Provide the (X, Y) coordinate of the cell's center where the given text is located.  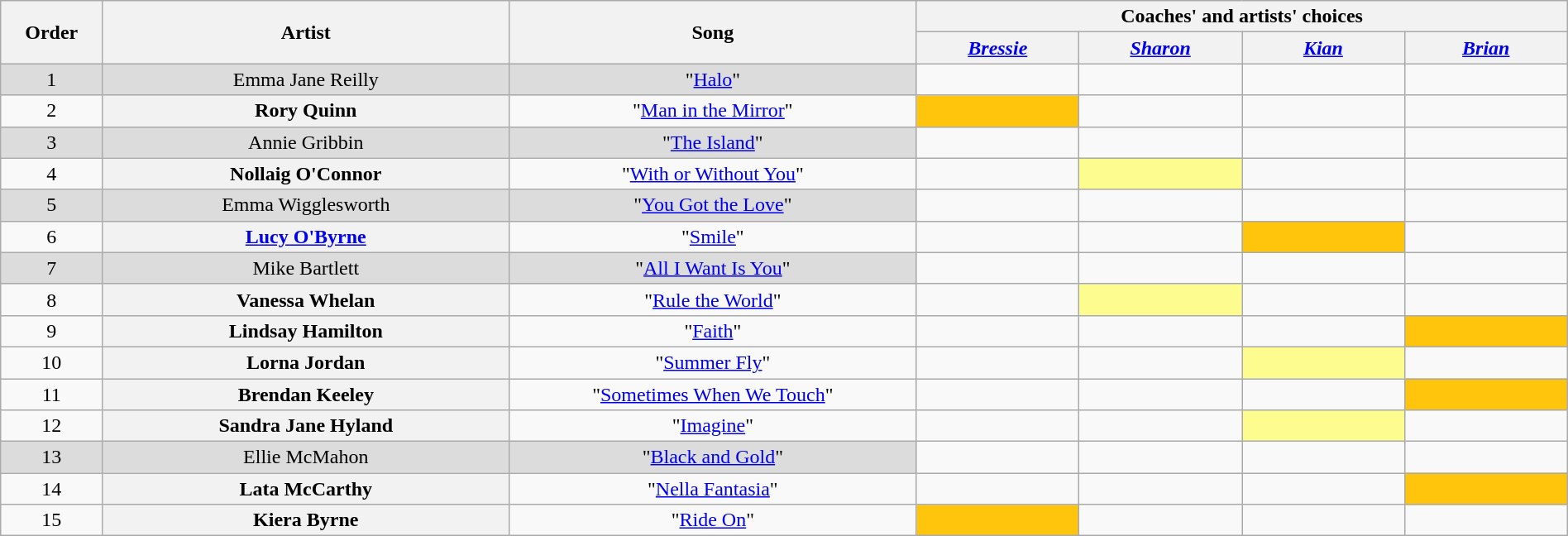
Order (51, 32)
Coaches' and artists' choices (1242, 17)
1 (51, 79)
"Faith" (713, 331)
Vanessa Whelan (306, 299)
"Summer Fly" (713, 362)
"The Island" (713, 142)
"With or Without You" (713, 174)
"All I Want Is You" (713, 268)
7 (51, 268)
"Man in the Mirror" (713, 111)
Lorna Jordan (306, 362)
Song (713, 32)
11 (51, 395)
14 (51, 489)
Kian (1323, 48)
Lindsay Hamilton (306, 331)
4 (51, 174)
Emma Wigglesworth (306, 205)
15 (51, 520)
Ellie McMahon (306, 457)
9 (51, 331)
"Halo" (713, 79)
"Imagine" (713, 426)
2 (51, 111)
Emma Jane Reilly (306, 79)
Artist (306, 32)
3 (51, 142)
"Rule the World" (713, 299)
Sharon (1161, 48)
Lucy O'Byrne (306, 237)
Mike Bartlett (306, 268)
5 (51, 205)
Rory Quinn (306, 111)
"Black and Gold" (713, 457)
"Smile" (713, 237)
Brian (1485, 48)
6 (51, 237)
"Nella Fantasia" (713, 489)
"Sometimes When We Touch" (713, 395)
13 (51, 457)
"You Got the Love" (713, 205)
10 (51, 362)
Brendan Keeley (306, 395)
12 (51, 426)
Lata McCarthy (306, 489)
8 (51, 299)
Bressie (997, 48)
Nollaig O'Connor (306, 174)
Annie Gribbin (306, 142)
Sandra Jane Hyland (306, 426)
Kiera Byrne (306, 520)
"Ride On" (713, 520)
